Extract the (X, Y) coordinate from the center of the cell holding the provided text.  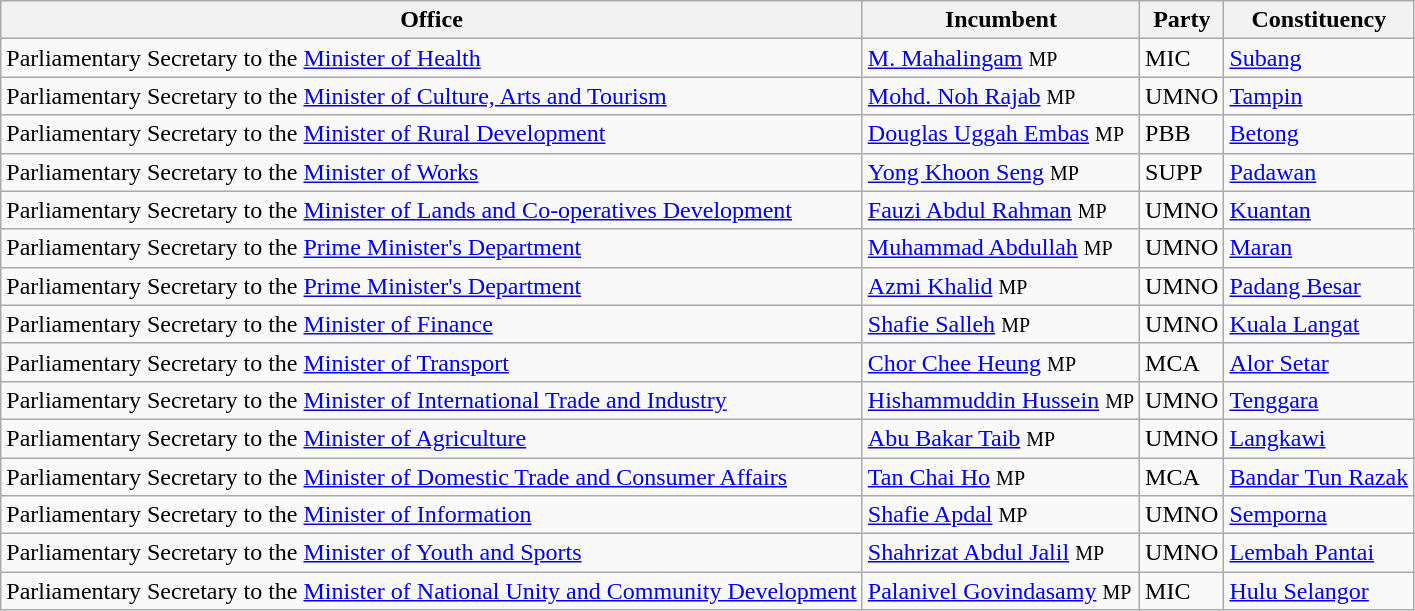
Langkawi (1319, 438)
M. Mahalingam MP (1000, 58)
Subang (1319, 58)
Hishammuddin Hussein MP (1000, 400)
Parliamentary Secretary to the Minister of Finance (432, 324)
Kuala Langat (1319, 324)
Shahrizat Abdul Jalil MP (1000, 553)
Constituency (1319, 20)
Semporna (1319, 515)
Palanivel Govindasamy MP (1000, 591)
Office (432, 20)
Maran (1319, 248)
Parliamentary Secretary to the Minister of Agriculture (432, 438)
Abu Bakar Taib MP (1000, 438)
Parliamentary Secretary to the Minister of Youth and Sports (432, 553)
Incumbent (1000, 20)
Parliamentary Secretary to the Minister of Domestic Trade and Consumer Affairs (432, 477)
Tan Chai Ho MP (1000, 477)
Parliamentary Secretary to the Minister of Works (432, 172)
PBB (1182, 134)
Shafie Salleh MP (1000, 324)
Parliamentary Secretary to the Minister of Rural Development (432, 134)
Fauzi Abdul Rahman MP (1000, 210)
Party (1182, 20)
Lembah Pantai (1319, 553)
Yong Khoon Seng MP (1000, 172)
Parliamentary Secretary to the Minister of Transport (432, 362)
Padang Besar (1319, 286)
Tampin (1319, 96)
Parliamentary Secretary to the Minister of Lands and Co-operatives Development (432, 210)
Parliamentary Secretary to the Minister of International Trade and Industry (432, 400)
Mohd. Noh Rajab MP (1000, 96)
Azmi Khalid MP (1000, 286)
SUPP (1182, 172)
Parliamentary Secretary to the Minister of National Unity and Community Development (432, 591)
Chor Chee Heung MP (1000, 362)
Betong (1319, 134)
Douglas Uggah Embas MP (1000, 134)
Muhammad Abdullah MP (1000, 248)
Parliamentary Secretary to the Minister of Information (432, 515)
Padawan (1319, 172)
Tenggara (1319, 400)
Parliamentary Secretary to the Minister of Health (432, 58)
Alor Setar (1319, 362)
Hulu Selangor (1319, 591)
Parliamentary Secretary to the Minister of Culture, Arts and Tourism (432, 96)
Bandar Tun Razak (1319, 477)
Kuantan (1319, 210)
Shafie Apdal MP (1000, 515)
